From the cell containing the given text, extract its center point as (X, Y) coordinate. 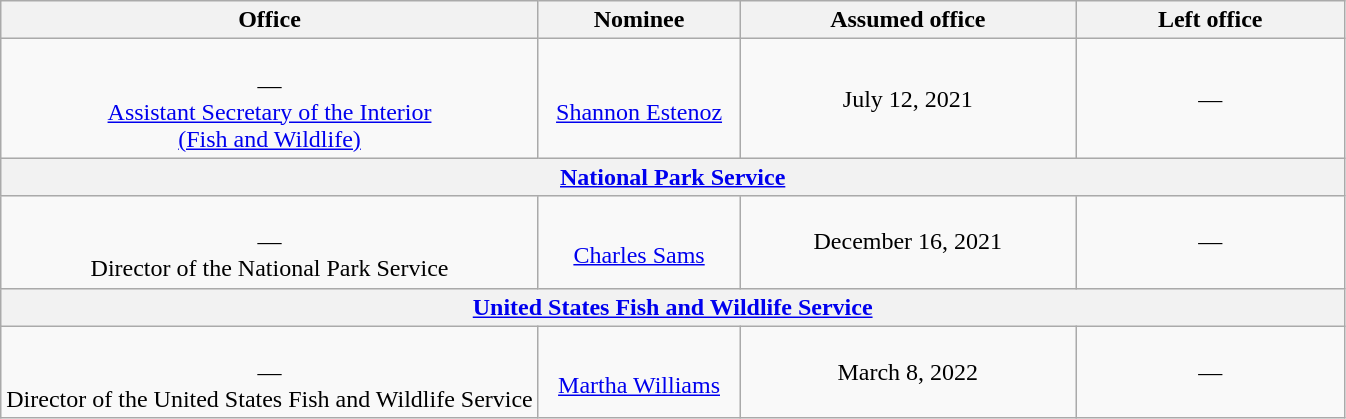
July 12, 2021 (908, 98)
Charles Sams (639, 242)
Left office (1210, 20)
United States Fish and Wildlife Service (673, 307)
—Director of the National Park Service (270, 242)
—Director of the United States Fish and Wildlife Service (270, 372)
Martha Williams (639, 372)
Assumed office (908, 20)
March 8, 2022 (908, 372)
Shannon Estenoz (639, 98)
December 16, 2021 (908, 242)
—Assistant Secretary of the Interior(Fish and Wildlife) (270, 98)
Nominee (639, 20)
Office (270, 20)
National Park Service (673, 177)
